Pinpoint the cell where the given text exists, returning its [X, Y] midpoint coordinate. 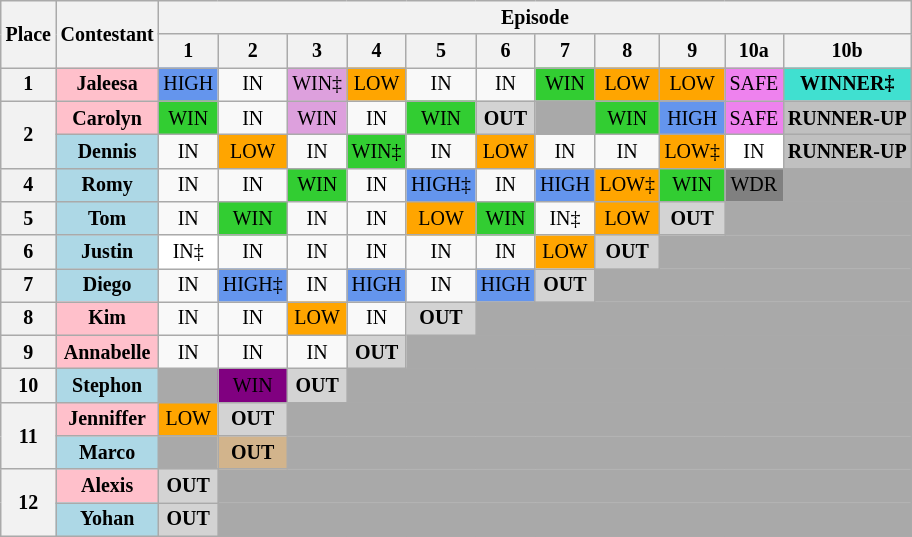
WDR [754, 184]
Episode [536, 18]
Stephon [108, 386]
Justin [108, 252]
Diego [108, 286]
10 [28, 386]
Kim [108, 318]
10b [847, 52]
Jenniffer [108, 420]
10a [754, 52]
Annabelle [108, 352]
11 [28, 436]
Romy [108, 184]
Carolyn [108, 118]
Dennis [108, 152]
Yohan [108, 520]
Contestant [108, 34]
WINNER‡ [847, 84]
Marco [108, 452]
Alexis [108, 486]
Jaleesa [108, 84]
Tom [108, 218]
Place [28, 34]
3 [316, 52]
12 [28, 504]
